Provide the [x, y] coordinate of the cell's center where the given text is located.  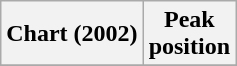
Peakposition [189, 34]
Chart (2002) [72, 34]
